Locate the cell with the specified text and output its [x, y] center coordinate. 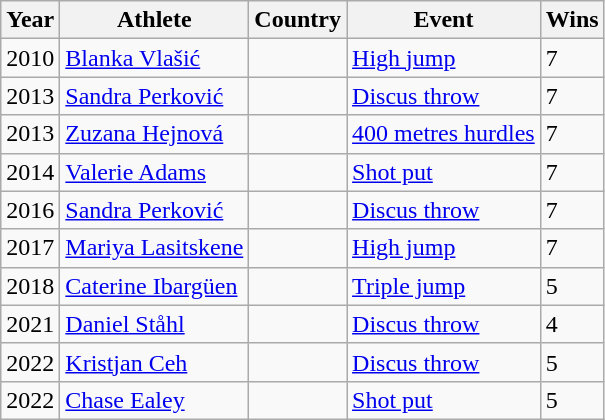
Valerie Adams [154, 172]
Caterine Ibargüen [154, 286]
Daniel Ståhl [154, 324]
Event [444, 20]
2018 [30, 286]
Country [298, 20]
Year [30, 20]
Zuzana Hejnová [154, 134]
Triple jump [444, 286]
Wins [572, 20]
Athlete [154, 20]
2017 [30, 248]
Kristjan Ceh [154, 362]
Mariya Lasitskene [154, 248]
Blanka Vlašić [154, 58]
2014 [30, 172]
Chase Ealey [154, 400]
4 [572, 324]
2010 [30, 58]
2021 [30, 324]
2016 [30, 210]
400 metres hurdles [444, 134]
